Return [X, Y] of the center of cell containing provided text 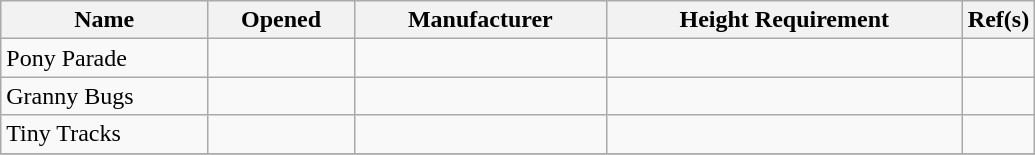
Tiny Tracks [104, 134]
Granny Bugs [104, 96]
Manufacturer [481, 20]
Height Requirement [784, 20]
Opened [282, 20]
Name [104, 20]
Pony Parade [104, 58]
Ref(s) [998, 20]
